From the cell containing the given text, extract its center point as [X, Y] coordinate. 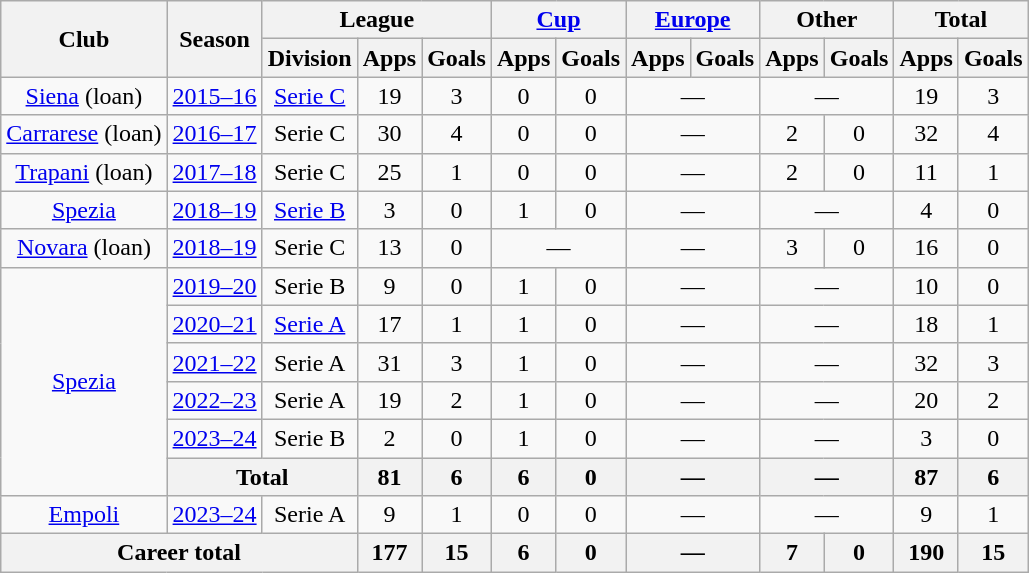
31 [389, 362]
30 [389, 134]
20 [926, 400]
2021–22 [214, 362]
Trapani (loan) [84, 172]
10 [926, 286]
Other [827, 20]
Novara (loan) [84, 248]
Empoli [84, 515]
11 [926, 172]
177 [389, 553]
18 [926, 324]
25 [389, 172]
Cup [558, 20]
7 [792, 553]
2015–16 [214, 96]
Club [84, 39]
16 [926, 248]
Siena (loan) [84, 96]
Division [310, 58]
Carrarese (loan) [84, 134]
Europe [693, 20]
2020–21 [214, 324]
17 [389, 324]
2016–17 [214, 134]
87 [926, 477]
Season [214, 39]
2017–18 [214, 172]
2019–20 [214, 286]
League [376, 20]
190 [926, 553]
81 [389, 477]
13 [389, 248]
2022–23 [214, 400]
Career total [179, 553]
